Search for the cell housing the specified text and yield its (X, Y) center coordinate. 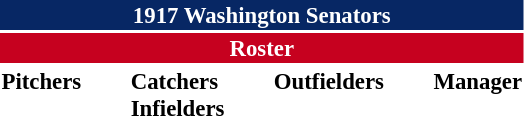
1917 Washington Senators (262, 15)
Roster (262, 48)
